For the text-containing cell, return its midpoint in [x, y] coordinate format. 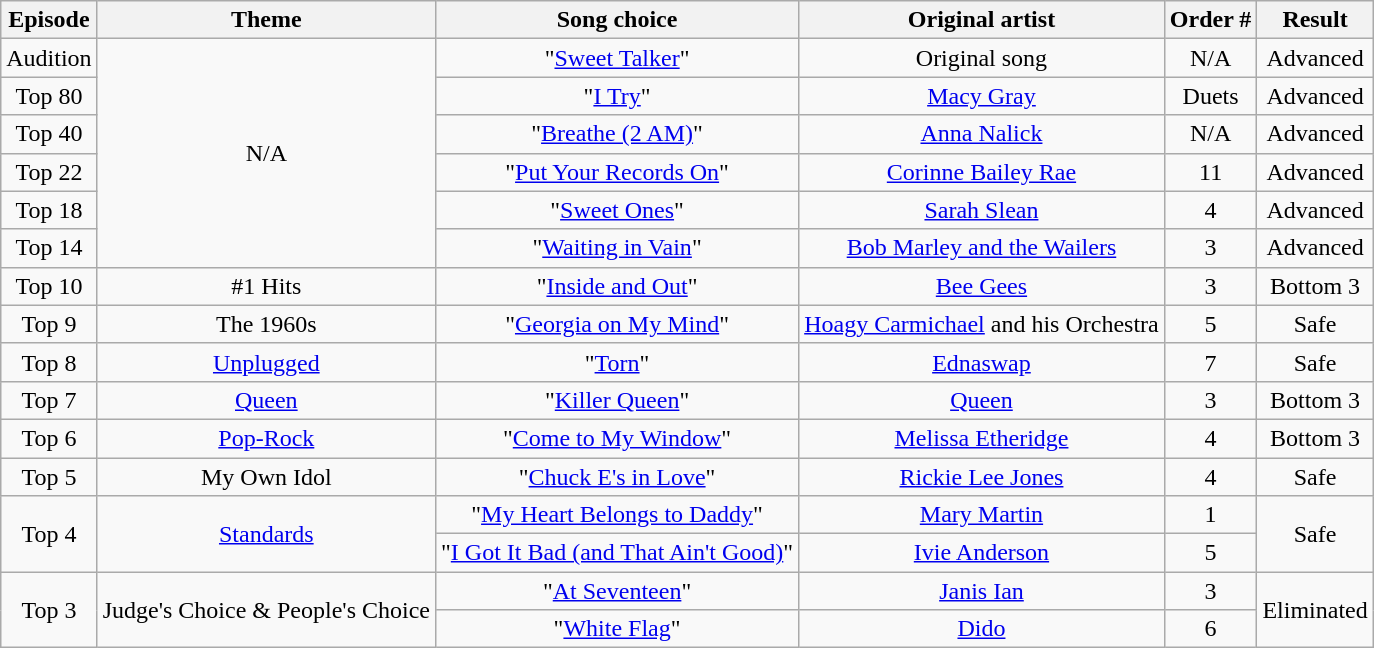
Rickie Lee Jones [982, 477]
Standards [266, 534]
Top 80 [49, 96]
"Georgia on My Mind" [616, 324]
Theme [266, 20]
Top 8 [49, 362]
Ivie Anderson [982, 553]
Top 3 [49, 610]
Unplugged [266, 362]
"Waiting in Vain" [616, 248]
Song choice [616, 20]
Ednaswap [982, 362]
Judge's Choice & People's Choice [266, 610]
"I Got It Bad (and That Ain't Good)" [616, 553]
7 [1210, 362]
"Killer Queen" [616, 400]
Order # [1210, 20]
Bee Gees [982, 286]
Original song [982, 58]
Bob Marley and the Wailers [982, 248]
Janis Ian [982, 591]
Macy Gray [982, 96]
Top 4 [49, 534]
Audition [49, 58]
1 [1210, 515]
"At Seventeen" [616, 591]
Original artist [982, 20]
"Put Your Records On" [616, 172]
Top 6 [49, 438]
"Chuck E's in Love" [616, 477]
"Inside and Out" [616, 286]
"Breathe (2 AM)" [616, 134]
Top 22 [49, 172]
Result [1315, 20]
#1 Hits [266, 286]
Top 40 [49, 134]
"My Heart Belongs to Daddy" [616, 515]
Sarah Slean [982, 210]
"Sweet Talker" [616, 58]
Corinne Bailey Rae [982, 172]
6 [1210, 629]
"Torn" [616, 362]
The 1960s [266, 324]
Top 18 [49, 210]
Anna Nalick [982, 134]
Melissa Etheridge [982, 438]
Dido [982, 629]
Top 5 [49, 477]
Mary Martin [982, 515]
Duets [1210, 96]
My Own Idol [266, 477]
Episode [49, 20]
Pop-Rock [266, 438]
Hoagy Carmichael and his Orchestra [982, 324]
"Sweet Ones" [616, 210]
Top 10 [49, 286]
11 [1210, 172]
"I Try" [616, 96]
Top 7 [49, 400]
Top 14 [49, 248]
Top 9 [49, 324]
"Come to My Window" [616, 438]
Eliminated [1315, 610]
"White Flag" [616, 629]
